Provide the (X, Y) coordinate of the cell's center where the given text is located.  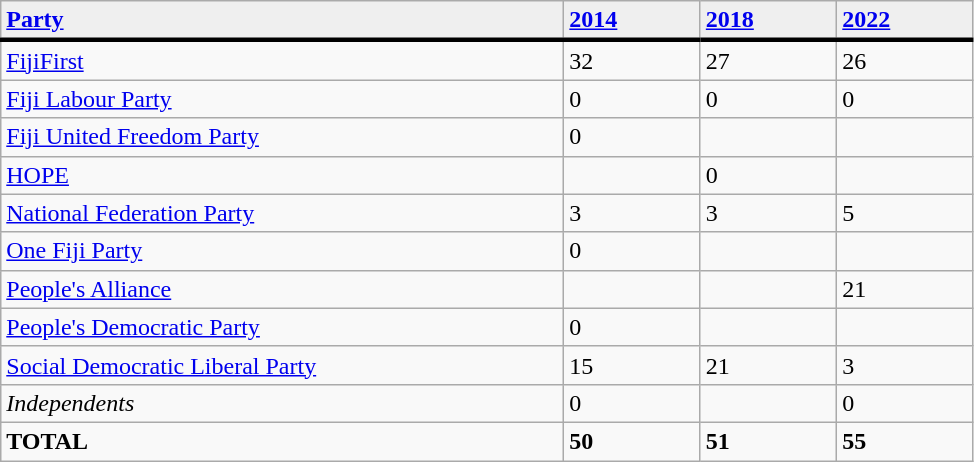
People's Democratic Party (282, 327)
50 (632, 441)
2018 (768, 21)
Fiji United Freedom Party (282, 137)
Party (282, 21)
32 (632, 60)
5 (906, 213)
2014 (632, 21)
51 (768, 441)
55 (906, 441)
26 (906, 60)
27 (768, 60)
TOTAL (282, 441)
Fiji Labour Party (282, 99)
One Fiji Party (282, 251)
FijiFirst (282, 60)
15 (632, 365)
2022 (906, 21)
HOPE (282, 175)
Social Democratic Liberal Party (282, 365)
National Federation Party (282, 213)
People's Alliance (282, 289)
Independents (282, 403)
